Locate the cell with the specified text and output its [X, Y] center coordinate. 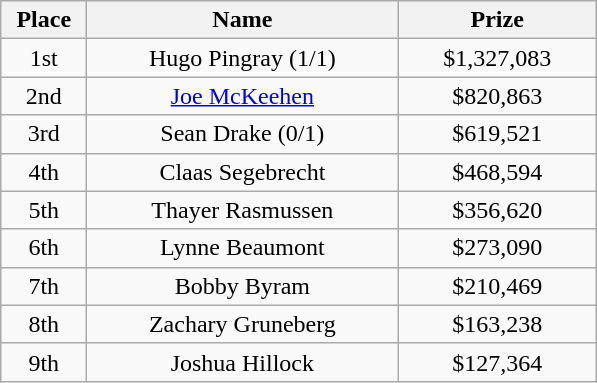
$619,521 [498, 134]
$127,364 [498, 362]
Lynne Beaumont [242, 248]
3rd [44, 134]
2nd [44, 96]
8th [44, 324]
Joe McKeehen [242, 96]
7th [44, 286]
$356,620 [498, 210]
Joshua Hillock [242, 362]
5th [44, 210]
Sean Drake (0/1) [242, 134]
$210,469 [498, 286]
$468,594 [498, 172]
Zachary Gruneberg [242, 324]
$273,090 [498, 248]
$820,863 [498, 96]
Thayer Rasmussen [242, 210]
1st [44, 58]
6th [44, 248]
$163,238 [498, 324]
4th [44, 172]
Name [242, 20]
Place [44, 20]
Prize [498, 20]
Claas Segebrecht [242, 172]
9th [44, 362]
$1,327,083 [498, 58]
Hugo Pingray (1/1) [242, 58]
Bobby Byram [242, 286]
